Provide the [x, y] coordinate of the cell's center where the given text is located.  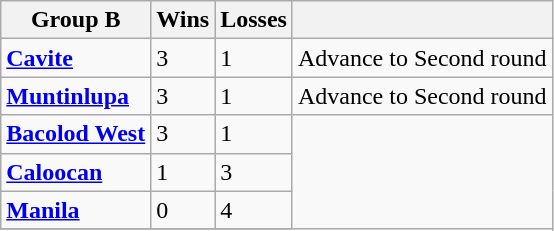
Losses [254, 20]
Muntinlupa [76, 96]
Group B [76, 20]
Cavite [76, 58]
Bacolod West [76, 134]
Caloocan [76, 172]
4 [254, 210]
0 [183, 210]
Wins [183, 20]
Manila [76, 210]
